Return the [x, y] coordinate for the center point of the cell that contains the specified text.  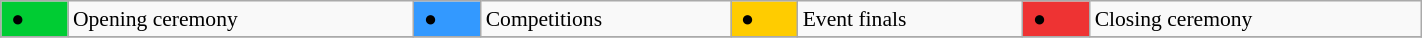
Competitions [606, 19]
Closing ceremony [1256, 19]
Opening ceremony [241, 19]
Event finals [910, 19]
